Capture the cell that displays the provided text and extract its (x, y) central coordinate. 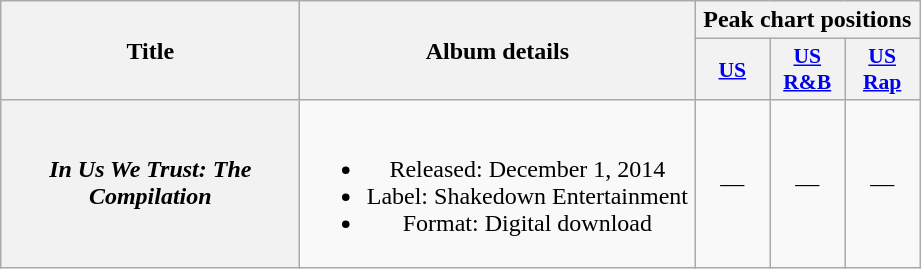
USRap (882, 70)
Album details (498, 50)
Peak chart positions (808, 20)
US (732, 70)
Title (150, 50)
Released: December 1, 2014Label: Shakedown EntertainmentFormat: Digital download (498, 184)
US R&B (808, 70)
In Us We Trust: The Compilation (150, 184)
